Scan for the cell matching the given text and deliver its [X, Y] coordinate at center. 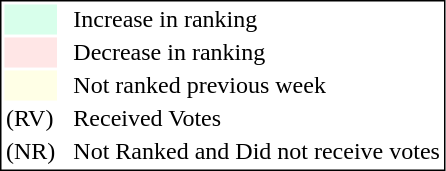
Not ranked previous week [257, 85]
Not Ranked and Did not receive votes [257, 151]
Increase in ranking [257, 19]
(RV) [30, 119]
Received Votes [257, 119]
Decrease in ranking [257, 53]
(NR) [30, 151]
